Output the [x, y] coordinate of the center of the cell containing the given text.  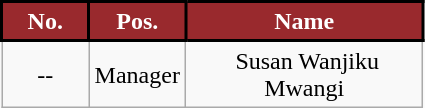
Name [304, 22]
Susan Wanjiku Mwangi [304, 74]
Pos. [137, 22]
Manager [137, 74]
No. [46, 22]
-- [46, 74]
